Search for the cell housing the specified text and yield its (x, y) center coordinate. 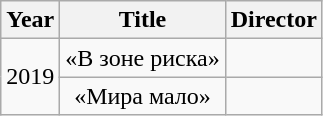
«В зоне риска» (142, 58)
2019 (30, 77)
Title (142, 20)
Director (274, 20)
Year (30, 20)
«Мира мало» (142, 96)
